Determine the (X, Y) coordinate at the center of the cell enclosing the given text.  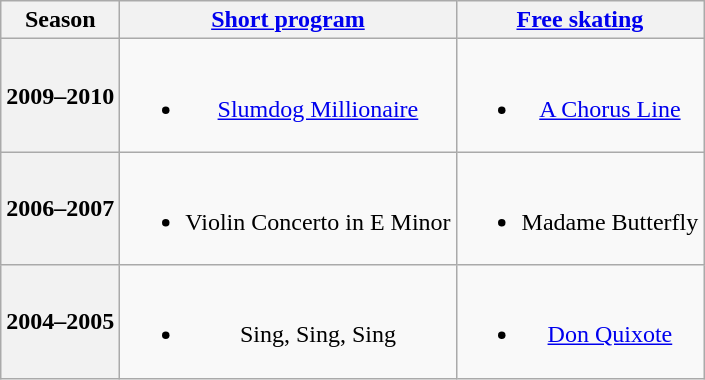
Season (60, 20)
Don Quixote (580, 322)
Madame Butterfly (580, 208)
2006–2007 (60, 208)
A Chorus Line (580, 96)
Violin Concerto in E Minor (288, 208)
2004–2005 (60, 322)
Slumdog Millionaire (288, 96)
Free skating (580, 20)
Sing, Sing, Sing (288, 322)
Short program (288, 20)
2009–2010 (60, 96)
